Find where the given text appears and provide that cell's center as (x, y) coordinate. 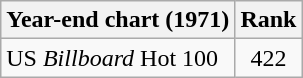
Rank (268, 20)
422 (268, 58)
US Billboard Hot 100 (118, 58)
Year-end chart (1971) (118, 20)
